Return [X, Y] of the center of cell containing provided text 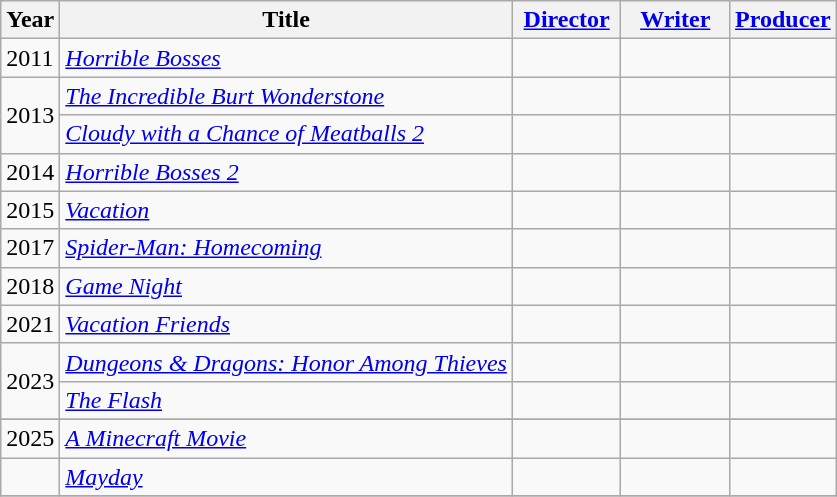
2011 [30, 58]
Year [30, 20]
Producer [784, 20]
Mayday [286, 477]
2023 [30, 381]
2018 [30, 286]
The Incredible Burt Wonderstone [286, 96]
Horrible Bosses 2 [286, 172]
2025 [30, 438]
Cloudy with a Chance of Meatballs 2 [286, 134]
Game Night [286, 286]
Vacation [286, 210]
2017 [30, 248]
2015 [30, 210]
Spider-Man: Homecoming [286, 248]
Writer [676, 20]
2014 [30, 172]
A Minecraft Movie [286, 438]
Director [566, 20]
Dungeons & Dragons: Honor Among Thieves [286, 362]
The Flash [286, 400]
2021 [30, 324]
Vacation Friends [286, 324]
2013 [30, 115]
Horrible Bosses [286, 58]
Title [286, 20]
